Provide the (X, Y) coordinate of the cell's center where the given text is located.  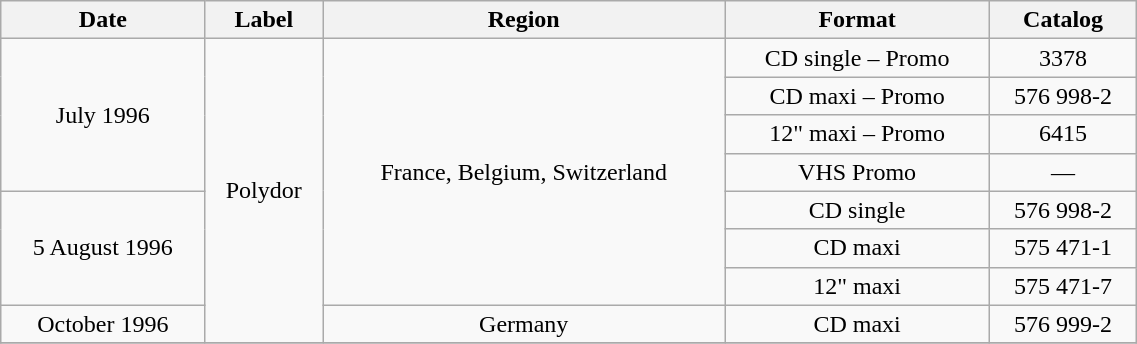
576 999-2 (1062, 324)
CD single – Promo (858, 58)
— (1062, 172)
Germany (524, 324)
CD maxi – Promo (858, 96)
Format (858, 20)
5 August 1996 (103, 248)
12" maxi (858, 286)
VHS Promo (858, 172)
Catalog (1062, 20)
France, Belgium, Switzerland (524, 172)
575 471-7 (1062, 286)
CD single (858, 210)
October 1996 (103, 324)
12" maxi – Promo (858, 134)
Region (524, 20)
3378 (1062, 58)
575 471-1 (1062, 248)
Polydor (264, 191)
Label (264, 20)
July 1996 (103, 115)
Date (103, 20)
6415 (1062, 134)
